Determine the (X, Y) coordinate at the center of the cell enclosing the given text.  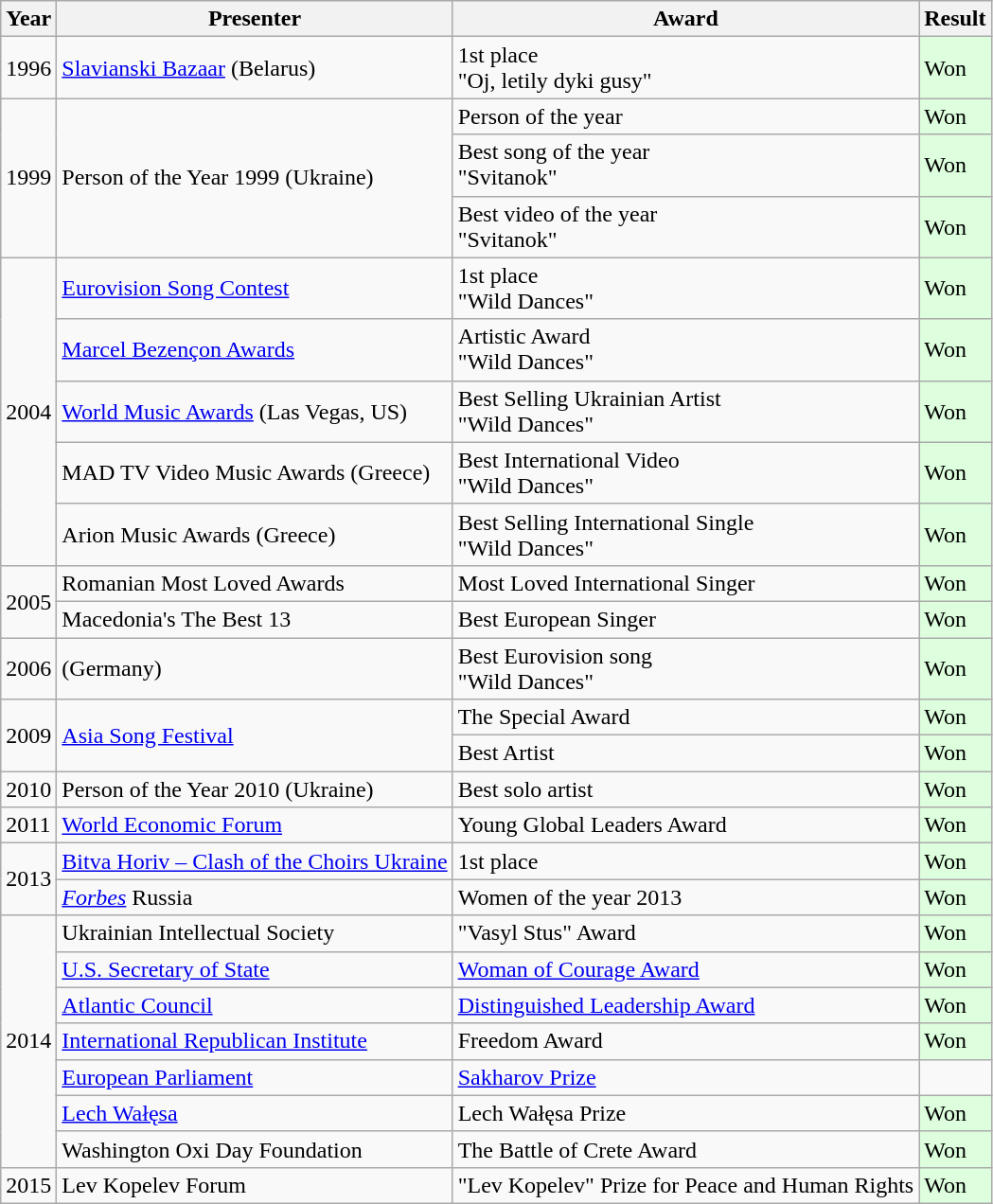
Best Selling Ukrainian Artist"Wild Dances" (685, 411)
1st place"Wild Dances" (685, 288)
2004 (28, 411)
2006 (28, 668)
Washington Oxi Day Foundation (255, 1149)
2015 (28, 1185)
Artistic Award"Wild Dances" (685, 350)
The Battle of Crete Award (685, 1149)
U.S. Secretary of State (255, 969)
World Economic Forum (255, 825)
Atlantic Council (255, 1005)
Result (955, 19)
Eurovision Song Contest (255, 288)
Forbes Russia (255, 897)
1st place"Oj, letily dyki gusy" (685, 68)
Presenter (255, 19)
Slavianski Bazaar (Belarus) (255, 68)
Lech Wałęsa Prize (685, 1113)
Women of the year 2013 (685, 897)
Arion Music Awards (Greece) (255, 534)
Person of the year (685, 116)
2009 (28, 735)
1996 (28, 68)
European Parliament (255, 1077)
Person of the Year 1999 (Ukraine) (255, 178)
Woman of Courage Award (685, 969)
2013 (28, 879)
Best song of the year"Svitanok" (685, 165)
"Vasyl Stus" Award (685, 933)
Young Global Leaders Award (685, 825)
Best video of the year"Svitanok" (685, 227)
Macedonia's The Best 13 (255, 619)
Bitva Horiv – Clash of the Choirs Ukraine (255, 861)
Best Eurovision song"Wild Dances" (685, 668)
Distinguished Leadership Award (685, 1005)
2014 (28, 1041)
2005 (28, 601)
2011 (28, 825)
"Lev Kopelev" Prize for Peace and Human Rights (685, 1185)
Most Loved International Singer (685, 583)
Lev Kopelev Forum (255, 1185)
Freedom Award (685, 1041)
Best European Singer (685, 619)
Best International Video"Wild Dances" (685, 473)
The Special Award (685, 717)
MAD TV Video Music Awards (Greece) (255, 473)
2010 (28, 789)
Year (28, 19)
World Music Awards (Las Vegas, US) (255, 411)
Romanian Most Loved Awards (255, 583)
Marcel Bezençon Awards (255, 350)
Asia Song Festival (255, 735)
Best solo artist (685, 789)
International Republican Institute (255, 1041)
Ukrainian Intellectual Society (255, 933)
Sakharov Prize (685, 1077)
Best Selling International Single"Wild Dances" (685, 534)
Best Artist (685, 753)
1st place (685, 861)
Person of the Year 2010 (Ukraine) (255, 789)
(Germany) (255, 668)
Award (685, 19)
1999 (28, 178)
Lech Wałęsa (255, 1113)
